Output the [x, y] coordinate of the center of the cell containing the given text.  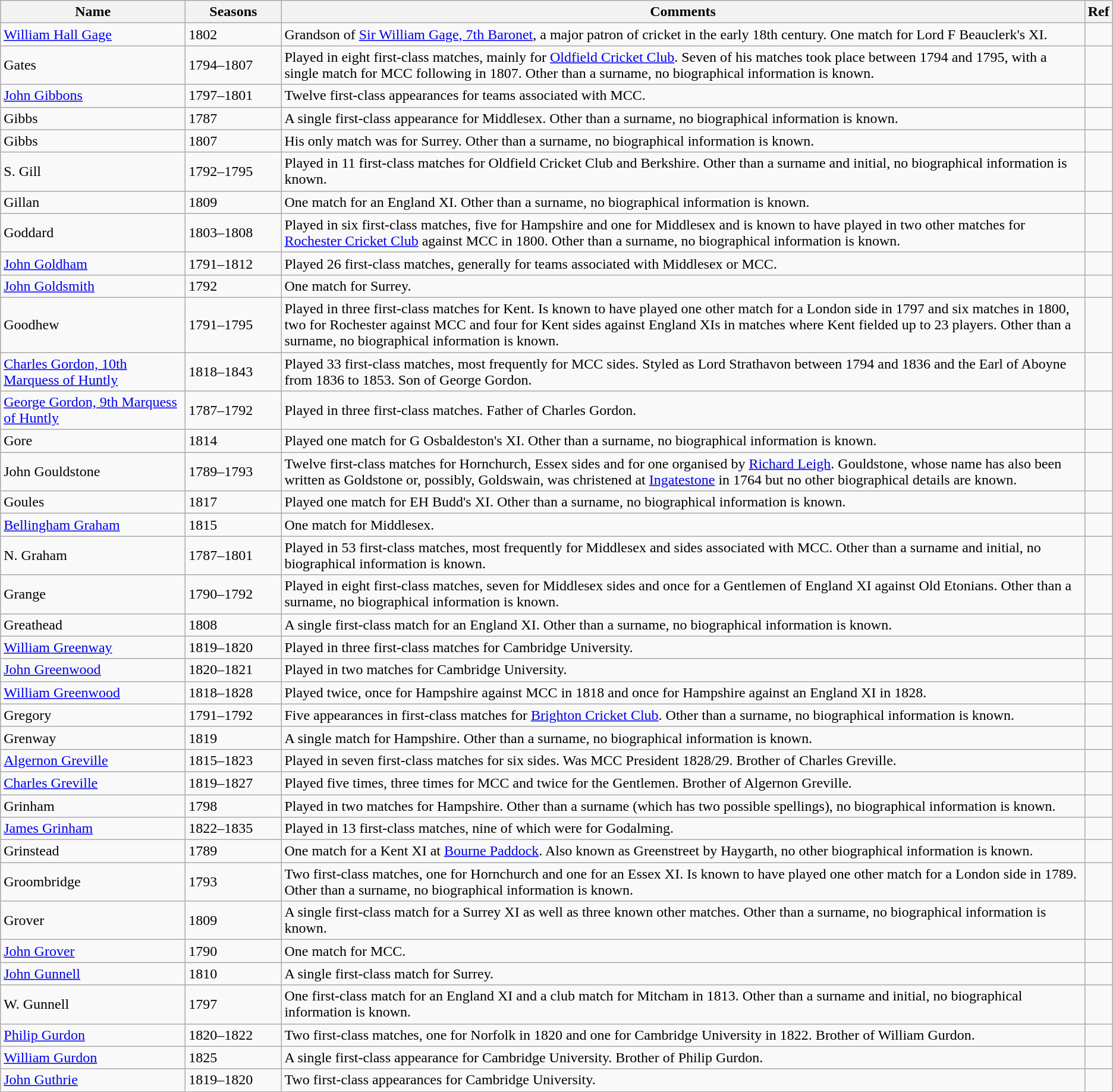
1792 [233, 286]
1820–1821 [233, 670]
One first-class match for an England XI and a club match for Mitcham in 1813. Other than a surname and initial, no biographical information is known. [683, 1005]
Name [93, 12]
1792–1795 [233, 171]
Goddard [93, 233]
Played in seven first-class matches for six sides. Was MCC President 1828/29. Brother of Charles Greville. [683, 760]
W. Gunnell [93, 1005]
1822–1835 [233, 829]
1802 [233, 34]
A single first-class appearance for Middlesex. Other than a surname, no biographical information is known. [683, 118]
1815 [233, 525]
1818–1843 [233, 371]
1817 [233, 502]
Gillan [93, 202]
James Grinham [93, 829]
1797 [233, 1005]
Grenway [93, 738]
John Guthrie [93, 1080]
1819–1827 [233, 783]
1790–1792 [233, 594]
Grinham [93, 805]
William Hall Gage [93, 34]
Grover [93, 920]
John Greenwood [93, 670]
Five appearances in first-class matches for Brighton Cricket Club. Other than a surname, no biographical information is known. [683, 715]
N. Graham [93, 555]
Played in two matches for Hampshire. Other than a surname (which has two possible spellings), no biographical information is known. [683, 805]
Played one match for G Osbaldeston's XI. Other than a surname, no biographical information is known. [683, 441]
Gregory [93, 715]
John Gouldstone [93, 472]
1787–1801 [233, 555]
1787 [233, 118]
1814 [233, 441]
1820–1822 [233, 1035]
Bellingham Graham [93, 525]
1797–1801 [233, 96]
1815–1823 [233, 760]
John Goldham [93, 263]
Played in three first-class matches. Father of Charles Gordon. [683, 410]
John Gibbons [93, 96]
A single match for Hampshire. Other than a surname, no biographical information is known. [683, 738]
Groombridge [93, 882]
Seasons [233, 12]
Played in 11 first-class matches for Oldfield Cricket Club and Berkshire. Other than a surname and initial, no biographical information is known. [683, 171]
William Greenway [93, 647]
A single first-class match for an England XI. Other than a surname, no biographical information is known. [683, 625]
One match for Surrey. [683, 286]
1803–1808 [233, 233]
Played 26 first-class matches, generally for teams associated with Middlesex or MCC. [683, 263]
1818–1828 [233, 693]
1789–1793 [233, 472]
Charles Gordon, 10th Marquess of Huntly [93, 371]
1810 [233, 974]
William Gurdon [93, 1058]
Two first-class appearances for Cambridge University. [683, 1080]
Grandson of Sir William Gage, 7th Baronet, a major patron of cricket in the early 18th century. One match for Lord F Beauclerk's XI. [683, 34]
Grinstead [93, 851]
Played twice, once for Hampshire against MCC in 1818 and once for Hampshire against an England XI in 1828. [683, 693]
A single first-class match for a Surrey XI as well as three known other matches. Other than a surname, no biographical information is known. [683, 920]
Gore [93, 441]
John Gunnell [93, 974]
John Goldsmith [93, 286]
Goules [93, 502]
Algernon Greville [93, 760]
Played in two matches for Cambridge University. [683, 670]
1798 [233, 805]
1789 [233, 851]
Played in three first-class matches for Cambridge University. [683, 647]
Two first-class matches, one for Norfolk in 1820 and one for Cambridge University in 1822. Brother of William Gurdon. [683, 1035]
George Gordon, 9th Marquess of Huntly [93, 410]
Greathead [93, 625]
1819 [233, 738]
1791–1792 [233, 715]
1791–1795 [233, 325]
A single first-class match for Surrey. [683, 974]
Philip Gurdon [93, 1035]
One match for a Kent XI at Bourne Paddock. Also known as Greenstreet by Haygarth, no other biographical information is known. [683, 851]
Played one match for EH Budd's XI. Other than a surname, no biographical information is known. [683, 502]
1807 [233, 141]
Ref [1099, 12]
William Greenwood [93, 693]
His only match was for Surrey. Other than a surname, no biographical information is known. [683, 141]
1790 [233, 951]
Gates [93, 65]
S. Gill [93, 171]
1808 [233, 625]
1793 [233, 882]
1794–1807 [233, 65]
Grange [93, 594]
1825 [233, 1058]
1787–1792 [233, 410]
Played in 13 first-class matches, nine of which were for Godalming. [683, 829]
One match for an England XI. Other than a surname, no biographical information is known. [683, 202]
One match for MCC. [683, 951]
1791–1812 [233, 263]
Played five times, three times for MCC and twice for the Gentlemen. Brother of Algernon Greville. [683, 783]
Twelve first-class appearances for teams associated with MCC. [683, 96]
Goodhew [93, 325]
Comments [683, 12]
A single first-class appearance for Cambridge University. Brother of Philip Gurdon. [683, 1058]
Charles Greville [93, 783]
John Grover [93, 951]
One match for Middlesex. [683, 525]
